Pinpoint the cell where the given text exists, returning its (X, Y) midpoint coordinate. 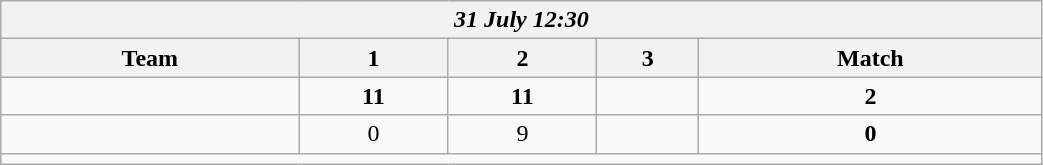
1 (374, 58)
3 (648, 58)
9 (522, 134)
Team (150, 58)
31 July 12:30 (522, 20)
Match (870, 58)
